Provide the [X, Y] coordinate of the cell's center where the given text is located.  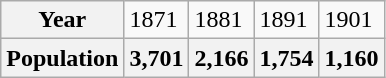
1881 [222, 20]
1871 [156, 20]
1,754 [286, 58]
Population [62, 58]
1,160 [352, 58]
Year [62, 20]
3,701 [156, 58]
1891 [286, 20]
2,166 [222, 58]
1901 [352, 20]
